Determine the (X, Y) coordinate at the center of the cell enclosing the given text.  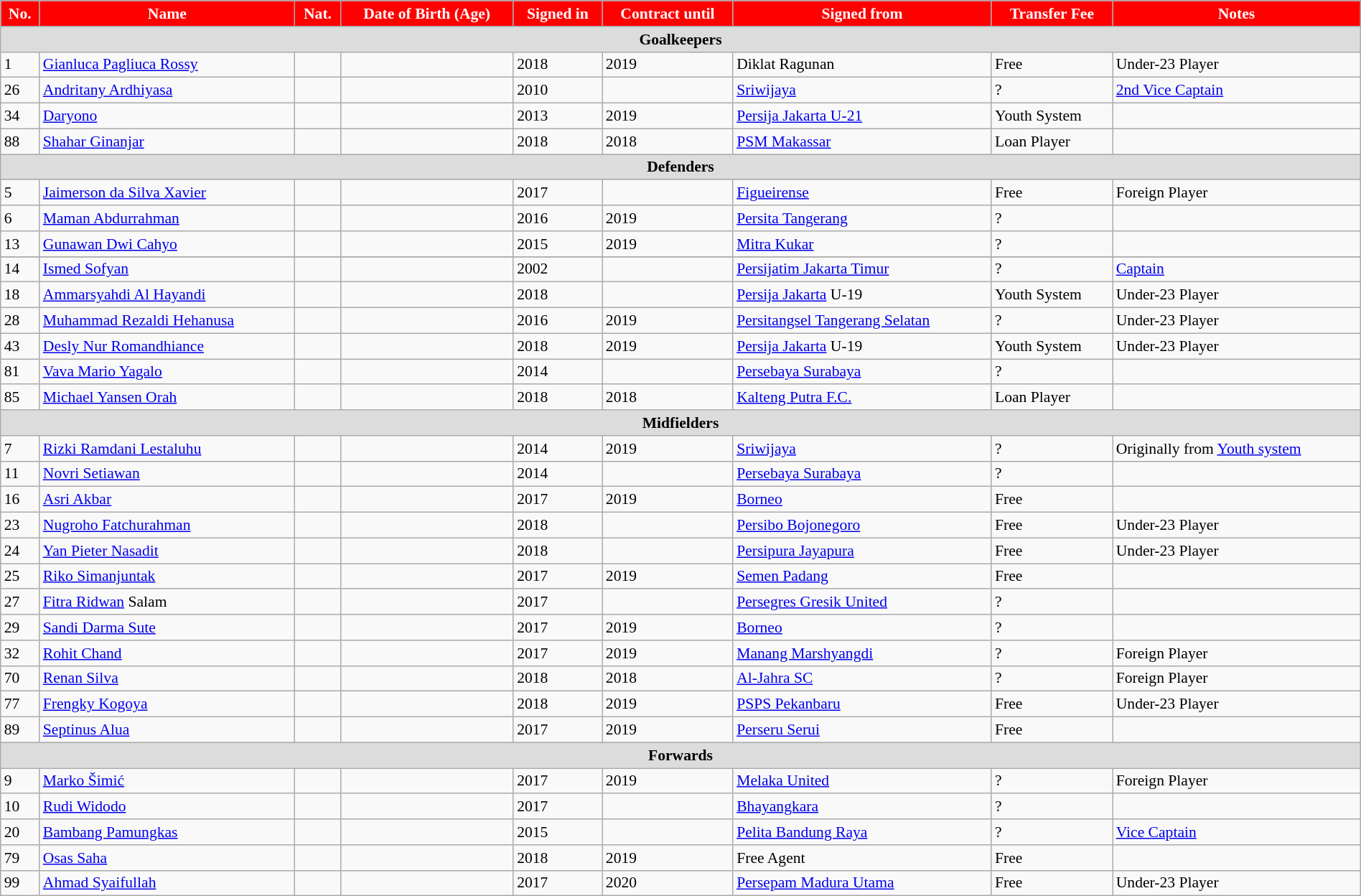
24 (20, 551)
PSPS Pekanbaru (862, 704)
Mitra Kukar (862, 244)
Ahmad Syaifullah (167, 883)
89 (20, 730)
Rizki Ramdani Lestaluhu (167, 449)
2002 (558, 269)
Bambang Pamungkas (167, 832)
Shahar Ginanjar (167, 141)
Date of Birth (Age) (426, 14)
99 (20, 883)
Rohit Chand (167, 653)
Fitra Ridwan Salam (167, 602)
32 (20, 653)
28 (20, 321)
Pelita Bandung Raya (862, 832)
Persepam Madura Utama (862, 883)
Jaimerson da Silva Xavier (167, 193)
Midfielders (680, 423)
Forwards (680, 755)
29 (20, 627)
9 (20, 781)
2010 (558, 90)
Riko Simanjuntak (167, 577)
1 (20, 65)
Frengky Kogoya (167, 704)
Maman Abdurrahman (167, 218)
Gianluca Pagliuca Rossy (167, 65)
18 (20, 295)
14 (20, 269)
11 (20, 474)
85 (20, 398)
Contract until (668, 14)
Ismed Sofyan (167, 269)
77 (20, 704)
Melaka United (862, 781)
79 (20, 858)
Signed in (558, 14)
Daryono (167, 116)
Vava Mario Yagalo (167, 372)
Desly Nur Romandhiance (167, 346)
Originally from Youth system (1237, 449)
Transfer Fee (1052, 14)
Gunawan Dwi Cahyo (167, 244)
Osas Saha (167, 858)
No. (20, 14)
Renan Silva (167, 678)
16 (20, 500)
Al-Jahra SC (862, 678)
Asri Akbar (167, 500)
Septinus Alua (167, 730)
43 (20, 346)
Andritany Ardhiyasa (167, 90)
23 (20, 526)
Bhayangkara (862, 807)
7 (20, 449)
PSM Makassar (862, 141)
Marko Šimić (167, 781)
Perseru Serui (862, 730)
5 (20, 193)
26 (20, 90)
Novri Setiawan (167, 474)
2nd Vice Captain (1237, 90)
88 (20, 141)
Michael Yansen Orah (167, 398)
70 (20, 678)
34 (20, 116)
Persegres Gresik United (862, 602)
Goalkeepers (680, 39)
Signed from (862, 14)
Persitangsel Tangerang Selatan (862, 321)
Nugroho Fatchurahman (167, 526)
Rudi Widodo (167, 807)
Kalteng Putra F.C. (862, 398)
81 (20, 372)
Persijatim Jakarta Timur (862, 269)
2013 (558, 116)
25 (20, 577)
Nat. (317, 14)
Persija Jakarta U-21 (862, 116)
6 (20, 218)
Vice Captain (1237, 832)
Diklat Ragunan (862, 65)
Free Agent (862, 858)
Name (167, 14)
Defenders (680, 167)
Muhammad Rezaldi Hehanusa (167, 321)
Manang Marshyangdi (862, 653)
Persita Tangerang (862, 218)
Sandi Darma Sute (167, 627)
Persibo Bojonegoro (862, 526)
20 (20, 832)
2020 (668, 883)
Notes (1237, 14)
Captain (1237, 269)
Semen Padang (862, 577)
Yan Pieter Nasadit (167, 551)
Persipura Jayapura (862, 551)
13 (20, 244)
Figueirense (862, 193)
27 (20, 602)
Ammarsyahdi Al Hayandi (167, 295)
10 (20, 807)
